Return the [X, Y] coordinate for the center point of the cell that contains the specified text.  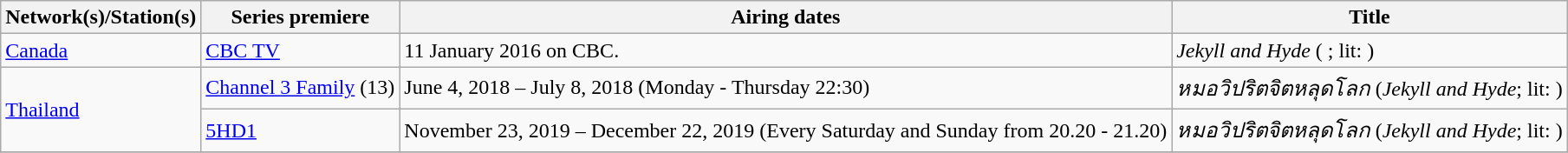
June 4, 2018 – July 8, 2018 (Monday - Thursday 22:30) [785, 89]
November 23, 2019 – December 22, 2019 (Every Saturday and Sunday from 20.20 - 21.20) [785, 130]
Thailand [101, 110]
Canada [101, 50]
Series premiere [300, 17]
CBC TV [300, 50]
Channel 3 Family (13) [300, 89]
Airing dates [785, 17]
Network(s)/Station(s) [101, 17]
Title [1370, 17]
Jekyll and Hyde ( ; lit: ) [1370, 50]
5HD1 [300, 130]
11 January 2016 on CBC. [785, 50]
